Provide the [X, Y] coordinate of the cell's center where the given text is located.  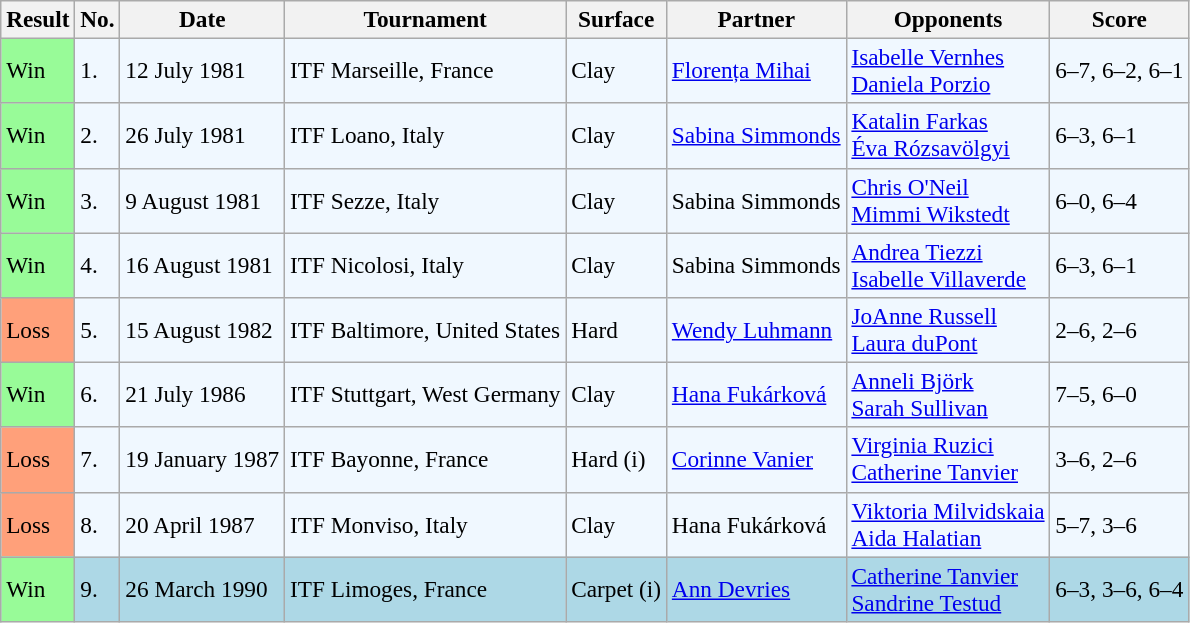
6–3, 3–6, 6–4 [1120, 588]
Corinne Vanier [756, 460]
JoAnne Russell Laura duPont [948, 330]
3–6, 2–6 [1120, 460]
Carpet (i) [616, 588]
ITF Marseille, France [426, 70]
Hard (i) [616, 460]
Hard [616, 330]
No. [98, 19]
Tournament [426, 19]
ITF Limoges, France [426, 588]
5–7, 3–6 [1120, 524]
Ann Devries [756, 588]
Isabelle Vernhes Daniela Porzio [948, 70]
7. [98, 460]
ITF Loano, Italy [426, 136]
Surface [616, 19]
7–5, 6–0 [1120, 394]
6–7, 6–2, 6–1 [1120, 70]
Score [1120, 19]
1. [98, 70]
6–0, 6–4 [1120, 200]
Katalin Farkas Éva Rózsavölgyi [948, 136]
ITF Sezze, Italy [426, 200]
20 April 1987 [202, 524]
2–6, 2–6 [1120, 330]
8. [98, 524]
Opponents [948, 19]
3. [98, 200]
6. [98, 394]
15 August 1982 [202, 330]
5. [98, 330]
9. [98, 588]
Wendy Luhmann [756, 330]
ITF Baltimore, United States [426, 330]
Florența Mihai [756, 70]
Partner [756, 19]
Chris O'Neil Mimmi Wikstedt [948, 200]
26 July 1981 [202, 136]
4. [98, 264]
ITF Bayonne, France [426, 460]
9 August 1981 [202, 200]
19 January 1987 [202, 460]
12 July 1981 [202, 70]
Anneli Björk Sarah Sullivan [948, 394]
Result [38, 19]
Virginia Ruzici Catherine Tanvier [948, 460]
ITF Nicolosi, Italy [426, 264]
21 July 1986 [202, 394]
26 March 1990 [202, 588]
ITF Stuttgart, West Germany [426, 394]
Viktoria Milvidskaia Aida Halatian [948, 524]
Date [202, 19]
Catherine Tanvier Sandrine Testud [948, 588]
ITF Monviso, Italy [426, 524]
Andrea Tiezzi Isabelle Villaverde [948, 264]
16 August 1981 [202, 264]
2. [98, 136]
